Return (x, y) of the center of cell containing provided text 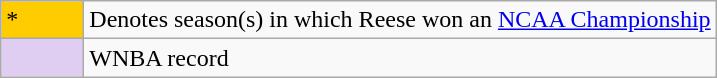
WNBA record (400, 58)
* (42, 20)
Denotes season(s) in which Reese won an NCAA Championship (400, 20)
